Return the (x, y) coordinate for the center point of the cell that contains the specified text.  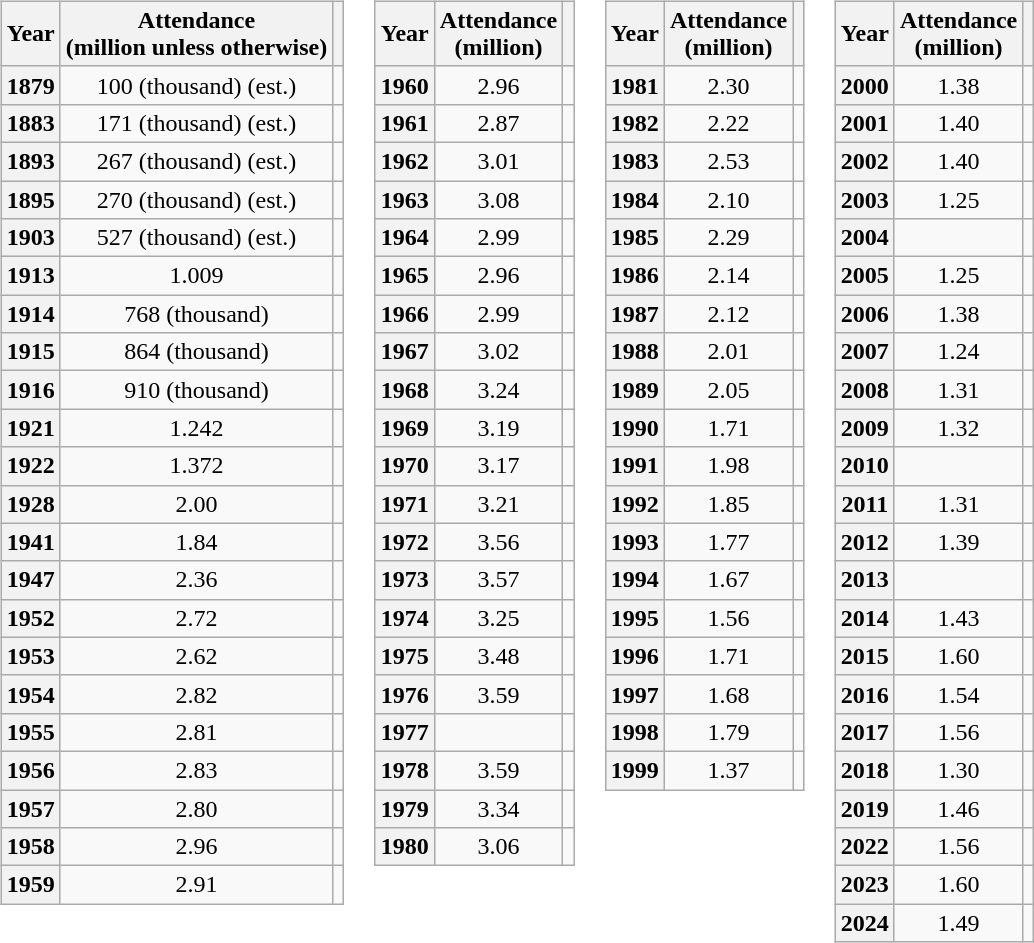
1883 (30, 123)
2.36 (196, 580)
1973 (404, 580)
1991 (634, 466)
768 (thousand) (196, 314)
1.49 (958, 923)
Attendance(million unless otherwise) (196, 34)
2.87 (498, 123)
171 (thousand) (est.) (196, 123)
1953 (30, 656)
1914 (30, 314)
3.56 (498, 542)
1916 (30, 390)
1995 (634, 618)
3.02 (498, 352)
1970 (404, 466)
1.24 (958, 352)
2012 (864, 542)
2010 (864, 466)
1959 (30, 885)
1903 (30, 238)
1974 (404, 618)
3.01 (498, 161)
2005 (864, 276)
2.80 (196, 809)
2016 (864, 694)
527 (thousand) (est.) (196, 238)
2.10 (728, 199)
1954 (30, 694)
1965 (404, 276)
100 (thousand) (est.) (196, 85)
864 (thousand) (196, 352)
1964 (404, 238)
910 (thousand) (196, 390)
3.21 (498, 504)
2015 (864, 656)
1975 (404, 656)
1928 (30, 504)
3.34 (498, 809)
1.84 (196, 542)
2.62 (196, 656)
2001 (864, 123)
2.29 (728, 238)
1976 (404, 694)
1994 (634, 580)
1982 (634, 123)
2014 (864, 618)
1.32 (958, 428)
2000 (864, 85)
1987 (634, 314)
1.37 (728, 770)
1983 (634, 161)
2.22 (728, 123)
1955 (30, 732)
1990 (634, 428)
3.48 (498, 656)
1999 (634, 770)
3.08 (498, 199)
2.01 (728, 352)
1988 (634, 352)
1893 (30, 161)
1985 (634, 238)
267 (thousand) (est.) (196, 161)
1913 (30, 276)
1921 (30, 428)
2004 (864, 238)
1956 (30, 770)
2.12 (728, 314)
1979 (404, 809)
1968 (404, 390)
1947 (30, 580)
1.46 (958, 809)
2.00 (196, 504)
2009 (864, 428)
1984 (634, 199)
1958 (30, 847)
1978 (404, 770)
2.14 (728, 276)
1941 (30, 542)
2013 (864, 580)
1.98 (728, 466)
2.72 (196, 618)
3.19 (498, 428)
2003 (864, 199)
1.30 (958, 770)
2006 (864, 314)
1963 (404, 199)
1977 (404, 732)
1993 (634, 542)
1972 (404, 542)
2002 (864, 161)
1.67 (728, 580)
1996 (634, 656)
1915 (30, 352)
1971 (404, 504)
2007 (864, 352)
1.372 (196, 466)
2.30 (728, 85)
1992 (634, 504)
1952 (30, 618)
2022 (864, 847)
2.05 (728, 390)
1.39 (958, 542)
1957 (30, 809)
1.54 (958, 694)
1966 (404, 314)
2.53 (728, 161)
2024 (864, 923)
1962 (404, 161)
3.25 (498, 618)
1961 (404, 123)
2.81 (196, 732)
1.68 (728, 694)
2011 (864, 504)
2008 (864, 390)
1980 (404, 847)
3.06 (498, 847)
1960 (404, 85)
1879 (30, 85)
270 (thousand) (est.) (196, 199)
1.43 (958, 618)
1.009 (196, 276)
1922 (30, 466)
1.85 (728, 504)
2.83 (196, 770)
3.17 (498, 466)
2.91 (196, 885)
3.24 (498, 390)
2017 (864, 732)
1981 (634, 85)
1967 (404, 352)
2.82 (196, 694)
1895 (30, 199)
1998 (634, 732)
1.242 (196, 428)
2019 (864, 809)
1969 (404, 428)
2023 (864, 885)
1.79 (728, 732)
1989 (634, 390)
1986 (634, 276)
2018 (864, 770)
1997 (634, 694)
1.77 (728, 542)
3.57 (498, 580)
